Return [x, y] of the center of cell containing provided text 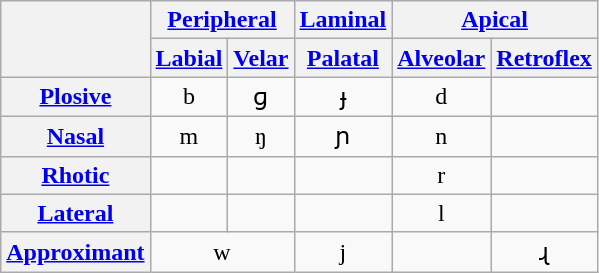
Velar [261, 58]
w [222, 252]
Rhotic [76, 175]
ɻ [544, 252]
Apical [495, 20]
Laminal [343, 20]
d [442, 97]
ɟ [343, 97]
Alveolar [442, 58]
Nasal [76, 136]
Palatal [343, 58]
Peripheral [222, 20]
r [442, 175]
n [442, 136]
ŋ [261, 136]
ɲ [343, 136]
j [343, 252]
ɡ [261, 97]
l [442, 213]
Approximant [76, 252]
Lateral [76, 213]
Retroflex [544, 58]
Labial [189, 58]
b [189, 97]
Plosive [76, 97]
m [189, 136]
